Detect which cell encompasses the target text, then output its (x, y) center coordinate. 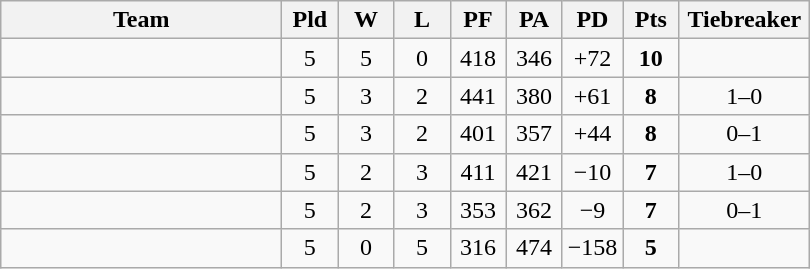
474 (534, 248)
+72 (592, 58)
421 (534, 172)
10 (651, 58)
Tiebreaker (744, 20)
346 (534, 58)
−158 (592, 248)
PD (592, 20)
Pts (651, 20)
W (366, 20)
−10 (592, 172)
353 (478, 210)
+61 (592, 96)
411 (478, 172)
441 (478, 96)
−9 (592, 210)
L (422, 20)
401 (478, 134)
380 (534, 96)
418 (478, 58)
316 (478, 248)
357 (534, 134)
PF (478, 20)
Pld (310, 20)
Team (142, 20)
+44 (592, 134)
362 (534, 210)
PA (534, 20)
